Return (x, y) of the center of cell containing provided text 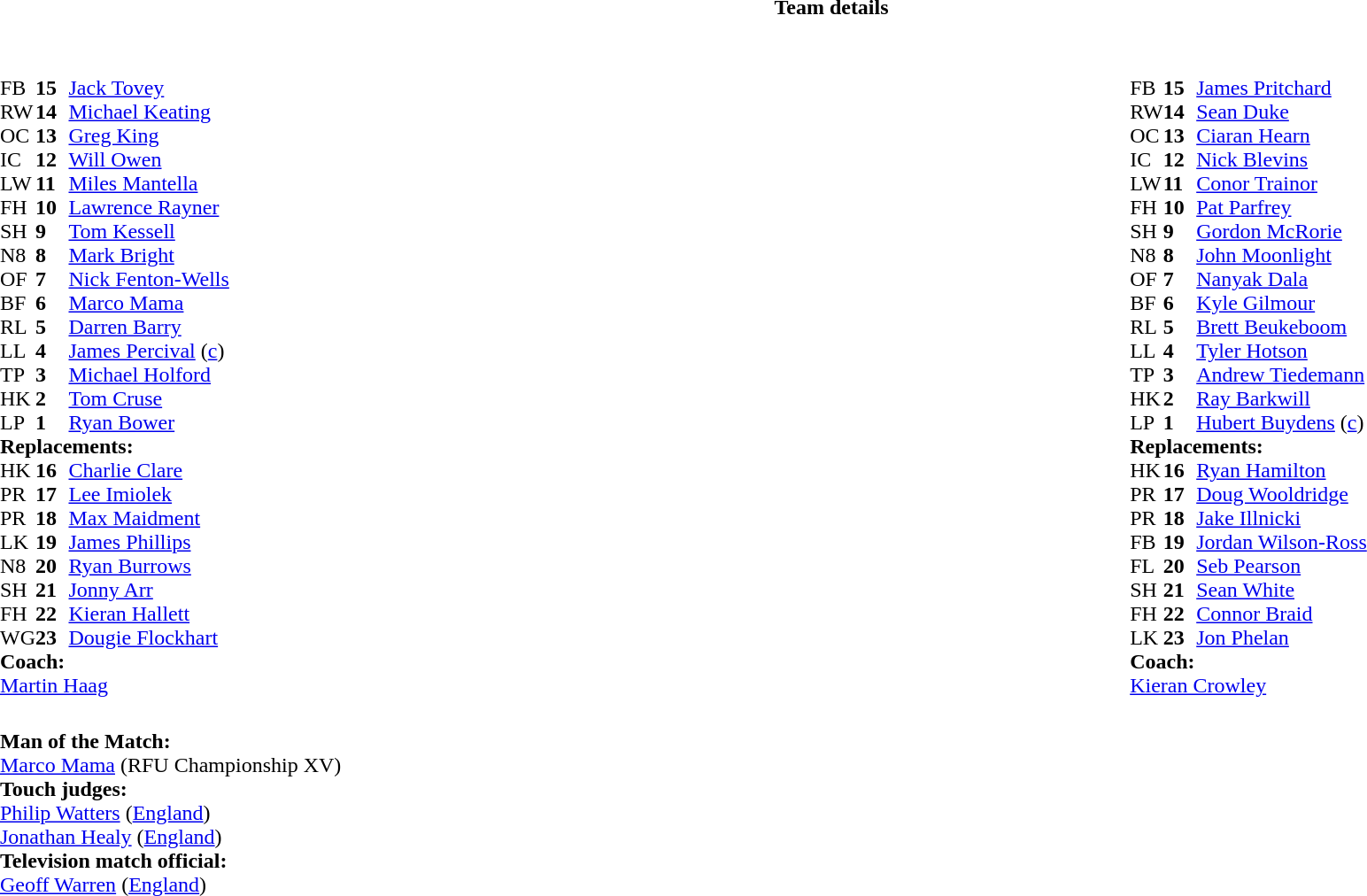
Pat Parfrey (1282, 207)
Miles Mantella (149, 184)
Ray Barkwill (1282, 398)
Kieran Crowley (1248, 685)
Ryan Bower (149, 423)
Charlie Clare (149, 471)
Max Maidment (149, 519)
Nick Fenton-Wells (149, 280)
Ryan Hamilton (1282, 471)
Sean Duke (1282, 112)
Ryan Burrows (149, 567)
Tom Kessell (149, 232)
James Pritchard (1282, 89)
Kieran Hallett (149, 614)
Jon Phelan (1282, 637)
Michael Keating (149, 112)
Nick Blevins (1282, 159)
Mark Bright (149, 255)
Jack Tovey (149, 89)
Kyle Gilmour (1282, 303)
Tyler Hotson (1282, 351)
Conor Trainor (1282, 184)
James Phillips (149, 542)
Brett Beukeboom (1282, 328)
Michael Holford (149, 375)
Jonny Arr (149, 590)
John Moonlight (1282, 255)
Marco Mama (149, 303)
Greg King (149, 136)
Lee Imiolek (149, 494)
Lawrence Rayner (149, 207)
James Percival (c) (149, 351)
Connor Braid (1282, 614)
Jake Illnicki (1282, 519)
Nanyak Dala (1282, 280)
Darren Barry (149, 328)
Andrew Tiedemann (1282, 375)
Sean White (1282, 590)
Jordan Wilson-Ross (1282, 542)
WG (18, 637)
Martin Haag (115, 685)
Dougie Flockhart (149, 637)
FL (1147, 567)
Will Owen (149, 159)
Ciaran Hearn (1282, 136)
Seb Pearson (1282, 567)
Hubert Buydens (c) (1282, 423)
Tom Cruse (149, 398)
Doug Wooldridge (1282, 494)
Gordon McRorie (1282, 232)
